Pinpoint the cell where the given text exists, returning its [X, Y] midpoint coordinate. 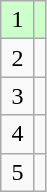
2 [18, 58]
5 [18, 172]
1 [18, 20]
4 [18, 134]
3 [18, 96]
